Locate the cell with the specified text and output its (x, y) center coordinate. 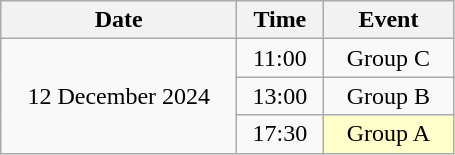
12 December 2024 (119, 96)
Group A (388, 134)
Date (119, 20)
13:00 (280, 96)
Event (388, 20)
Group C (388, 58)
Time (280, 20)
Group B (388, 96)
11:00 (280, 58)
17:30 (280, 134)
